Locate the cell with the specified text and output its (x, y) center coordinate. 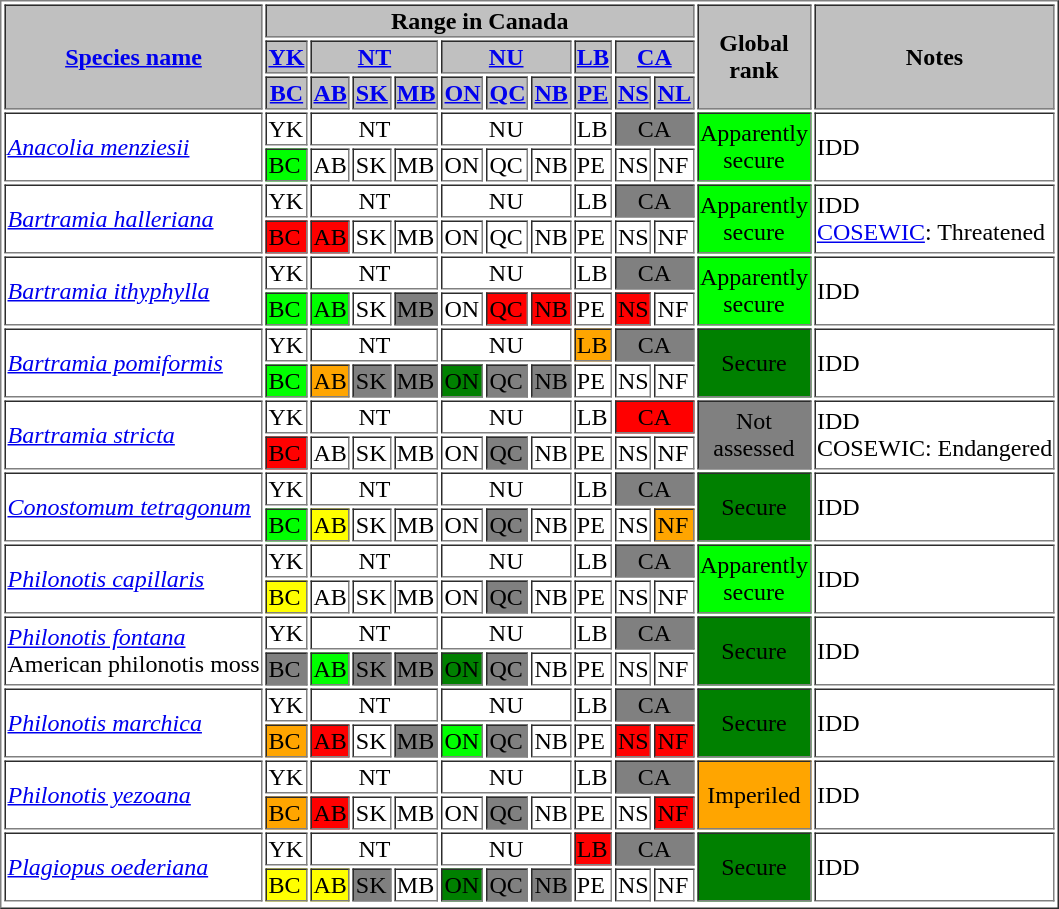
Bartramia ithyphylla (133, 290)
NL (674, 92)
Species name (133, 56)
IDD COSEWIC: Threatened (934, 218)
Global rank (754, 56)
Notes (934, 56)
Bartramia pomiformis (133, 362)
Bartramia halleriana (133, 218)
Philonotis marchica (133, 722)
Anacolia menziesii (133, 146)
Philonotis yezoana (133, 794)
Philonotis capillaris (133, 578)
Imperiled (754, 794)
Philonotis fontana American philonotis moss (133, 650)
Not assessed (754, 434)
Range in Canada (479, 20)
IDD COSEWIC: Endangered (934, 434)
Plagiopus oederiana (133, 866)
Bartramia stricta (133, 434)
Conostomum tetragonum (133, 506)
